Scan for the cell matching the given text and deliver its (x, y) coordinate at center. 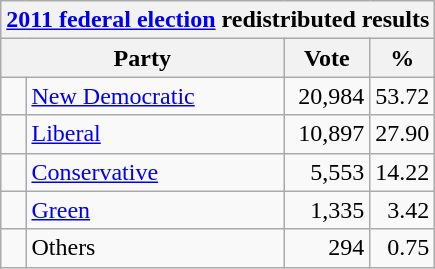
% (402, 58)
Others (155, 248)
5,553 (327, 172)
1,335 (327, 210)
0.75 (402, 248)
Party (142, 58)
New Democratic (155, 96)
Green (155, 210)
10,897 (327, 134)
Conservative (155, 172)
294 (327, 248)
53.72 (402, 96)
Liberal (155, 134)
Vote (327, 58)
14.22 (402, 172)
27.90 (402, 134)
20,984 (327, 96)
3.42 (402, 210)
2011 federal election redistributed results (218, 20)
